Scan for the cell matching the given text and deliver its (x, y) coordinate at center. 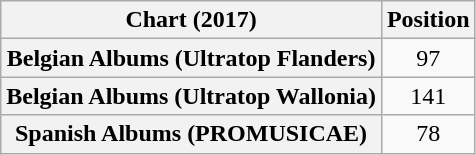
Belgian Albums (Ultratop Flanders) (192, 58)
Chart (2017) (192, 20)
Position (428, 20)
Spanish Albums (PROMUSICAE) (192, 134)
141 (428, 96)
97 (428, 58)
78 (428, 134)
Belgian Albums (Ultratop Wallonia) (192, 96)
